Extract the [x, y] coordinate from the center of the cell holding the provided text.  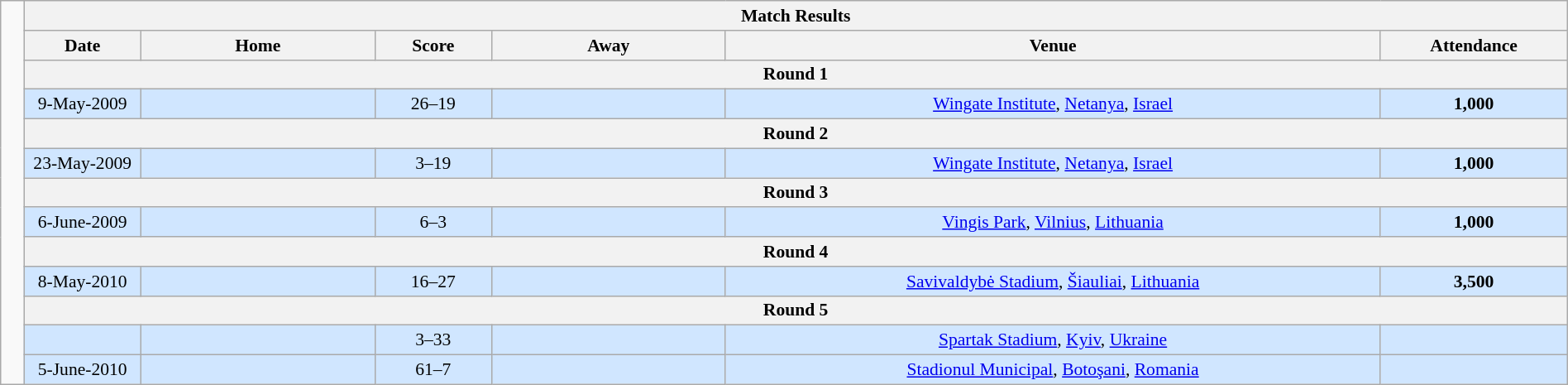
6–3 [433, 223]
Home [258, 46]
Away [609, 46]
Round 4 [796, 252]
Vingis Park, Vilnius, Lithuania [1053, 223]
26–19 [433, 104]
61–7 [433, 370]
3–19 [433, 163]
23-May-2009 [83, 163]
Round 1 [796, 75]
3–33 [433, 340]
3,500 [1474, 282]
Score [433, 46]
Savivaldybė Stadium, Šiauliai, Lithuania [1053, 282]
Spartak Stadium, Kyiv, Ukraine [1053, 340]
Date [83, 46]
9-May-2009 [83, 104]
5-June-2010 [83, 370]
Round 2 [796, 134]
Round 5 [796, 310]
Attendance [1474, 46]
Venue [1053, 46]
Round 3 [796, 193]
Stadionul Municipal, Botoşani, Romania [1053, 370]
6-June-2009 [83, 223]
Match Results [796, 16]
16–27 [433, 282]
8-May-2010 [83, 282]
